Determine the [x, y] coordinate at the center of the cell enclosing the given text.  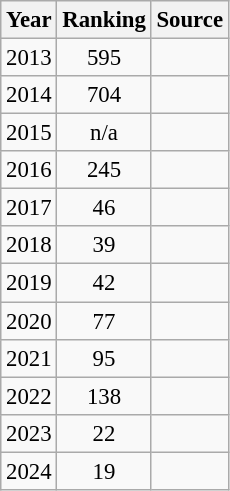
2015 [29, 133]
77 [104, 321]
595 [104, 58]
Ranking [104, 20]
2018 [29, 245]
39 [104, 245]
95 [104, 358]
704 [104, 95]
2022 [29, 396]
2024 [29, 471]
Year [29, 20]
138 [104, 396]
2016 [29, 170]
2014 [29, 95]
2013 [29, 58]
n/a [104, 133]
19 [104, 471]
2020 [29, 321]
42 [104, 283]
2019 [29, 283]
245 [104, 170]
2017 [29, 208]
2021 [29, 358]
22 [104, 433]
Source [190, 20]
2023 [29, 433]
46 [104, 208]
